Capture the cell that displays the provided text and extract its [x, y] central coordinate. 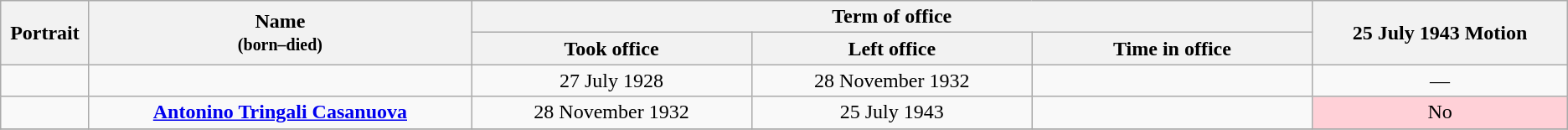
Antonino Tringali Casanuova [280, 112]
Time in office [1173, 49]
Left office [891, 49]
Name(born–died) [280, 33]
Portrait [45, 33]
27 July 1928 [611, 81]
— [1440, 81]
No [1440, 112]
25 July 1943 Motion [1440, 33]
25 July 1943 [891, 112]
Term of office [892, 17]
Took office [611, 49]
